Determine the (X, Y) coordinate at the center of the cell enclosing the given text.  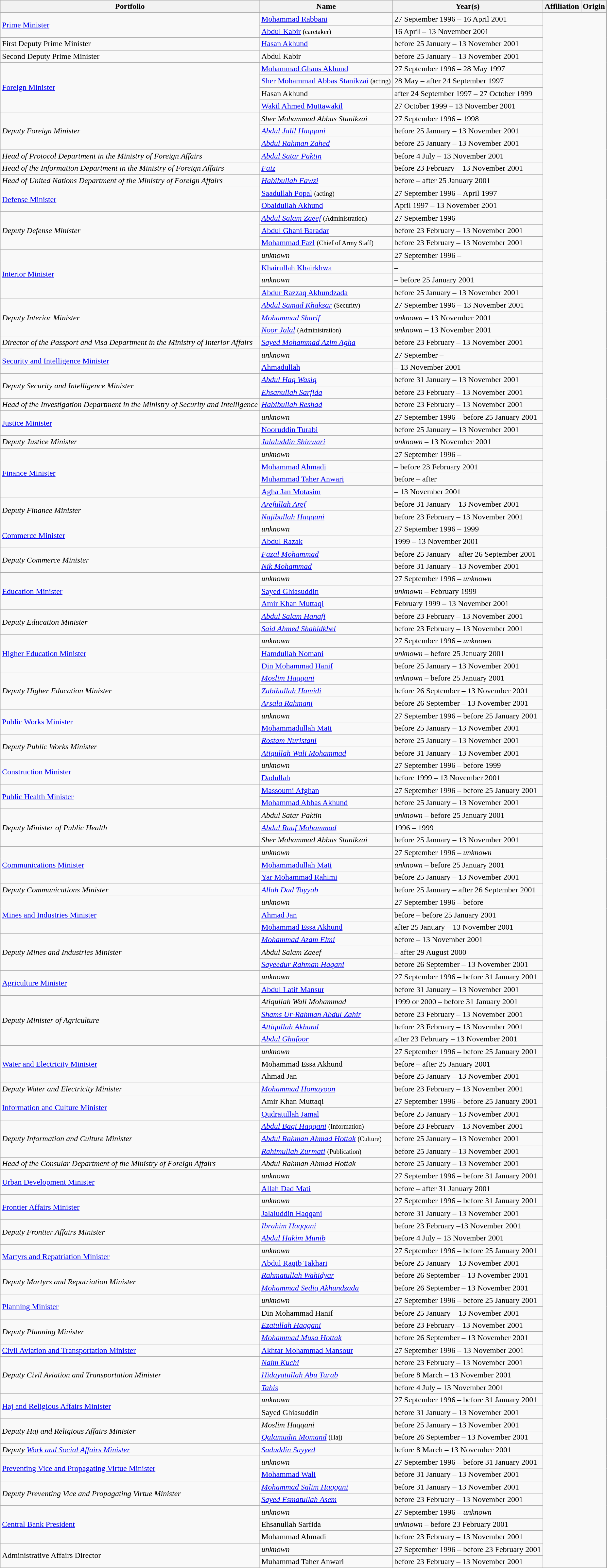
28 May – after 24 September 1997 (468, 81)
27 September 1996 – before (468, 902)
Interior Minister (130, 274)
Year(s) (468, 7)
Preventing Vice and Propagating Virtue Minister (130, 1468)
Jalaluddin Shinwari (326, 442)
Water and Electricity Minister (130, 1064)
Abdul Haq Wasiq (326, 380)
Security and Intelligence Minister (130, 361)
Abdur Razzaq Akhundzada (326, 293)
– after 29 August 2000 (468, 952)
Deputy Public Works Minister (130, 747)
Abdul Razak (326, 541)
Deputy Minister of Public Health (130, 828)
Naim Kuchi (326, 1363)
Abdul Kabir (326, 56)
Abdul Rahman Ahmad Hottak (326, 1164)
Sayed Mohammad Azim Agha (326, 342)
Abdul Salam Hanafi (326, 616)
before – after (468, 479)
Saduddin Sayyed (326, 1450)
Affiliation (562, 7)
Prime Minister (130, 25)
Mohammad Sediq Akhundzada (326, 1288)
Dadullah (326, 778)
Sher Mohammad Abbas Stanikzai (acting) (326, 81)
27 September – (468, 355)
Deputy Work and Social Affairs Minister (130, 1450)
Saadullah Popal (acting) (326, 193)
Abdul Salam Zaeef (Administration) (326, 218)
Deputy Justice Minister (130, 442)
Deputy Information and Culture Minister (130, 1138)
unknown – before 23 February 2001 (468, 1524)
Obaidullah Akhund (326, 206)
Arefullah Aref (326, 504)
unknown – February 1999 (468, 591)
Head of the Information Department in the Ministry of Foreign Affairs (130, 168)
– (468, 268)
Abdul Baqi Haqqani (Information) (326, 1126)
Information and Culture Minister (130, 1107)
Rahmatullah Wahidyar (326, 1275)
Nooruddin Turabi (326, 430)
16 April – 13 November 2001 (468, 31)
Deputy Civil Aviation and Transportation Minister (130, 1375)
27 September 1996 – 1999 (468, 529)
Zabihullah Hamidi (326, 691)
Deputy Martyrs and Repatriation Minister (130, 1282)
Qalamudin Momand (Haj) (326, 1437)
Abdul Samad Khaksar (Security) (326, 305)
Abdul Hakim Munib (326, 1238)
Abdul Ghafoor (326, 1039)
after 24 September 1997 – 27 October 1999 (468, 93)
Yar Mohammad Rahimi (326, 877)
Mines and Industries Minister (130, 915)
Deputy Planning Minister (130, 1331)
Communications Minister (130, 865)
Deputy Commerce Minister (130, 560)
27 September 1996 – 1998 (468, 118)
Mohammad Homayoon (326, 1089)
Mohammad Wali (326, 1475)
February 1999 – 13 November 2001 (468, 604)
Mohammad Fazl (Chief of Army Staff) (326, 243)
Deputy Preventing Vice and Propagating Virtue Minister (130, 1493)
Abdul Raqib Takhari (326, 1263)
Akhtar Mohammad Mansour (326, 1350)
Deputy Security and Intelligence Minister (130, 386)
Rostam Nuristani (326, 740)
Mohammad Sharif (326, 317)
– before 23 February 2001 (468, 467)
Wakil Ahmed Muttawakil (326, 106)
after 25 January – 13 November 2001 (468, 927)
Abdul Rauf Mohammad (326, 828)
Foreign Minister (130, 87)
Education Minister (130, 591)
Rahimullah Zurmati (Publication) (326, 1151)
Mohammad Rabbani (326, 19)
27 October 1999 – 13 November 2001 (468, 106)
Deputy Minister of Agriculture (130, 1020)
First Deputy Prime Minister (130, 44)
Administrative Affairs Director (130, 1555)
Nik Mohammad (326, 566)
Mohammad Azam Elmi (326, 939)
Abdul Rahman Ahmad Hottak (Culture) (326, 1138)
27 September 1996 – April 1997 (468, 193)
Attiqullah Akhund (326, 1027)
Hidayatullah Abu Turab (326, 1375)
Head of the Consular Department of the Ministry of Foreign Affairs (130, 1164)
Ibrahim Haqqani (326, 1226)
before – after 31 January 2001 (468, 1189)
Mohammad Musa Hottak (326, 1338)
1999 – 13 November 2001 (468, 541)
Public Health Minister (130, 797)
Mohammad Salim Haqqani (326, 1487)
Abdul Latif Mansur (326, 989)
Habibullah Reshad (326, 405)
before – before 25 January 2001 (468, 915)
Deputy Interior Minister (130, 317)
Deputy Foreign Minister (130, 131)
Sayed Esmatullah Asem (326, 1499)
Said Ahmed Shahidkhel (326, 629)
Abdul Rahman Zahed (326, 143)
Urban Development Minister (130, 1182)
Second Deputy Prime Minister (130, 56)
Justice Minister (130, 423)
Deputy Frontier Affairs Minister (130, 1232)
Martyrs and Repatriation Minister (130, 1257)
Head of Protocol Department in the Ministry of Foreign Affairs (130, 156)
Abdul Ghani Baradar (326, 230)
Tahis (326, 1388)
Planning Minister (130, 1307)
Defense Minister (130, 199)
Mohammad Abbas Akhund (326, 803)
Deputy Defense Minister (130, 230)
Sayeedur Rahman Haqani (326, 965)
Construction Minister (130, 772)
Shams Ur-Rahman Abdul Zahir (326, 1014)
after 23 February – 13 November 2001 (468, 1039)
27 September 1996 – before 1999 (468, 766)
Deputy Higher Education Minister (130, 691)
Central Bank President (130, 1524)
before 1999 – 13 November 2001 (468, 778)
27 September 1996 – 28 May 1997 (468, 69)
Portfolio (130, 7)
Agriculture Minister (130, 983)
Head of the Investigation Department in the Ministry of Security and Intelligence (130, 405)
Civil Aviation and Transportation Minister (130, 1350)
Head of United Nations Department of the Ministry of Foreign Affairs (130, 181)
Commerce Minister (130, 535)
Deputy Water and Electricity Minister (130, 1089)
Higher Education Minister (130, 653)
Jalaluddin Haqqani (326, 1213)
Public Works Minister (130, 722)
Frontier Affairs Minister (130, 1207)
Haj and Religious Affairs Minister (130, 1406)
Allah Dad Tayyab (326, 890)
Ahmadullah (326, 367)
Fazal Mohammad (326, 554)
Deputy Haj and Religious Affairs Minister (130, 1431)
Faiz (326, 168)
Qudratullah Jamal (326, 1114)
Abdul Jalil Haqqani (326, 131)
1999 or 2000 – before 31 January 2001 (468, 1002)
27 September 1996 – before 23 February 2001 (468, 1549)
– before 25 January 2001 (468, 280)
Deputy Mines and Industries Minister (130, 952)
Mohammad Ghaus Akhund (326, 69)
Abdul Kabir (caretaker) (326, 31)
Deputy Education Minister (130, 622)
April 1997 – 13 November 2001 (468, 206)
Name (326, 7)
before 23 February –13 November 2001 (468, 1226)
Massoumi Afghan (326, 790)
Deputy Communications Minister (130, 890)
Khairullah Khairkhwa (326, 268)
Agha Jan Motasim (326, 492)
Noor Jalal (Administration) (326, 330)
1996 – 1999 (468, 828)
Director of the Passport and Visa Department in the Ministry of Interior Affairs (130, 342)
Deputy Finance Minister (130, 510)
Arsala Rahmani (326, 703)
Hamdullah Nomani (326, 653)
before – 13 November 2001 (468, 939)
Finance Minister (130, 473)
Ezatullah Haqqani (326, 1325)
Abdul Salam Zaeef (326, 952)
Origin (594, 7)
Allah Dad Mati (326, 1189)
27 September 1996 – 16 April 2001 (468, 19)
Habibullah Fawzi (326, 181)
Najibullah Haqqani (326, 516)
